Identify which cell holds the provided text, then report its (x, y) central coordinate. 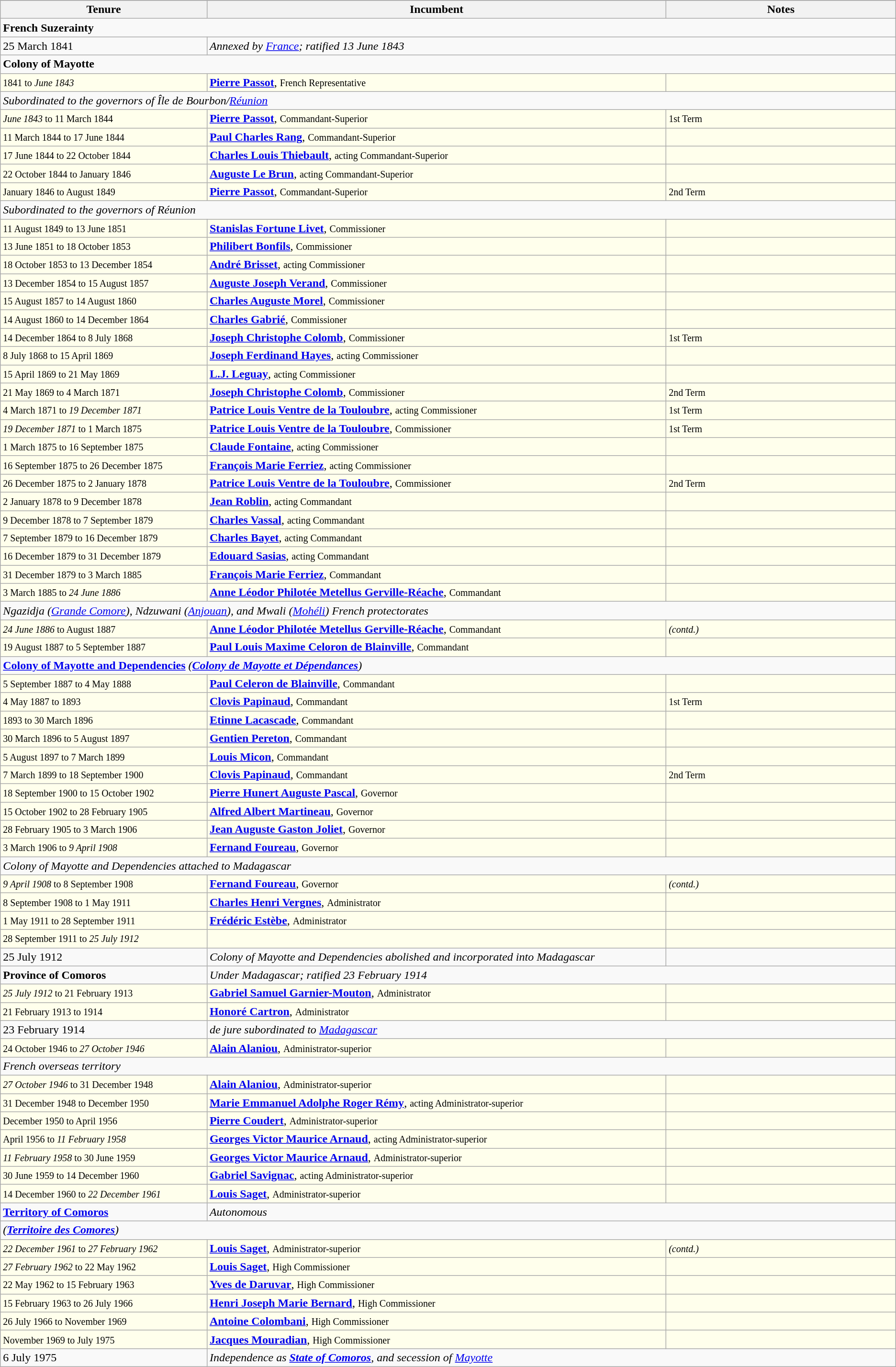
11 August 1849 to 13 June 1851 (104, 228)
22 October 1844 to January 1846 (104, 173)
31 December 1948 to December 1950 (104, 1102)
16 December 1879 to 31 December 1879 (104, 556)
16 September 1875 to 26 December 1875 (104, 465)
Charles Henri Vergnes, Administrator (437, 902)
Georges Victor Maurice Arnaud, Administrator-superior (437, 1157)
French Suzerainty (448, 28)
28 September 1911 to 25 July 1912 (104, 939)
13 December 1854 to 15 August 1857 (104, 283)
François Marie Ferriez, Commandant (437, 574)
17 June 1844 to 22 October 1844 (104, 155)
Marie Emmanuel Adolphe Roger Rémy, acting Administrator-superior (437, 1102)
25 July 1912 to 21 February 1913 (104, 993)
5 September 1887 to 4 May 1888 (104, 683)
18 October 1853 to 13 December 1854 (104, 265)
13 June 1851 to 18 October 1853 (104, 247)
Ngazidja (Grande Comore), Ndzuwani (Anjouan), and Mwali (Mohéli) French protectorates (448, 611)
de jure subordinated to Madagascar (551, 1030)
22 December 1961 to 27 February 1962 (104, 1248)
Louis Saget, High Commissioner (437, 1266)
Colony of Mayotte and Dependencies (Colony de Mayotte et Dépendances) (448, 665)
26 December 1875 to 2 January 1878 (104, 483)
François Marie Ferriez, acting Commissioner (437, 465)
Honoré Cartron, Administrator (437, 1011)
Claude Fontaine, acting Commissioner (437, 447)
Autonomous (551, 1212)
December 1950 to April 1956 (104, 1121)
Charles Gabrié, Commissioner (437, 319)
Henri Joseph Marie Bernard, High Commissioner (437, 1303)
November 1969 to July 1975 (104, 1339)
11 March 1844 to 17 June 1844 (104, 137)
19 December 1871 to 1 March 1875 (104, 428)
14 August 1860 to 14 December 1864 (104, 319)
Alfred Albert Martineau, Governor (437, 811)
Frédéric Estèbe, Administrator (437, 920)
Pierre Hunert Auguste Pascal, Governor (437, 793)
Charles Auguste Morel, Commissioner (437, 301)
Notes (781, 10)
Etinne Lacascade, Commandant (437, 720)
Auguste Le Brun, acting Commandant-Superior (437, 173)
Patrice Louis Ventre de la Touloubre, acting Commissioner (437, 410)
Independence as State of Comoros, and secession of Mayotte (551, 1357)
Territory of Comoros (104, 1212)
1893 to 30 March 1896 (104, 720)
Jean Roblin, acting Commandant (437, 501)
5 August 1897 to 7 March 1899 (104, 756)
21 February 1913 to 1914 (104, 1011)
Antoine Colombani, High Commissioner (437, 1321)
Subordinated to the governors of Réunion (448, 210)
7 March 1899 to 18 September 1900 (104, 774)
14 December 1864 to 8 July 1868 (104, 337)
Yves de Daruvar, High Commissioner (437, 1285)
Annexed by France; ratified 13 June 1843 (551, 46)
April 1956 to 11 February 1958 (104, 1139)
Paul Celeron de Blainville, Commandant (437, 683)
3 March 1885 to 24 June 1886 (104, 593)
11 February 1958 to 30 June 1959 (104, 1157)
Charles Bayet, acting Commandant (437, 538)
15 April 1869 to 21 May 1869 (104, 374)
June 1843 to 11 March 1844 (104, 119)
28 February 1905 to 3 March 1906 (104, 829)
25 July 1912 (104, 957)
Gabriel Savignac, acting Administrator-superior (437, 1176)
18 September 1900 to 15 October 1902 (104, 793)
Colony of Mayotte and Dependencies attached to Madagascar (448, 866)
1 March 1875 to 16 September 1875 (104, 447)
1841 to June 1843 (104, 82)
30 March 1896 to 5 August 1897 (104, 738)
André Brisset, acting Commissioner (437, 265)
24 June 1886 to August 1887 (104, 629)
15 February 1963 to 26 July 1966 (104, 1303)
27 February 1962 to 22 May 1962 (104, 1266)
9 April 1908 to 8 September 1908 (104, 884)
French overseas territory (448, 1066)
22 May 1962 to 15 February 1963 (104, 1285)
Paul Charles Rang, Commandant-Superior (437, 137)
Under Madagascar; ratified 23 February 1914 (551, 975)
6 July 1975 (104, 1357)
21 May 1869 to 4 March 1871 (104, 392)
7 September 1879 to 16 December 1879 (104, 538)
14 December 1960 to 22 December 1961 (104, 1194)
January 1846 to August 1849 (104, 191)
Gabriel Samuel Garnier-Mouton, Administrator (437, 993)
4 March 1871 to 19 December 1871 (104, 410)
Stanislas Fortune Livet, Commissioner (437, 228)
Province of Comoros (104, 975)
Subordinated to the governors of Île de Bourbon/Réunion (448, 101)
8 July 1868 to 15 April 1869 (104, 356)
Charles Vassal, acting Commandant (437, 519)
30 June 1959 to 14 December 1960 (104, 1176)
Louis Micon, Commandant (437, 756)
Pierre Coudert, Administrator-superior (437, 1121)
23 February 1914 (104, 1030)
Joseph Ferdinand Hayes, acting Commissioner (437, 356)
Colony of Mayotte (448, 64)
L.J. Leguay, acting Commissioner (437, 374)
9 December 1878 to 7 September 1879 (104, 519)
1 May 1911 to 28 September 1911 (104, 920)
27 October 1946 to 31 December 1948 (104, 1084)
Charles Louis Thiebault, acting Commandant-Superior (437, 155)
25 March 1841 (104, 46)
Philibert Bonfils, Commissioner (437, 247)
3 March 1906 to 9 April 1908 (104, 848)
Jean Auguste Gaston Joliet, Governor (437, 829)
24 October 1946 to 27 October 1946 (104, 1048)
Tenure (104, 10)
Gentien Pereton, Commandant (437, 738)
15 August 1857 to 14 August 1860 (104, 301)
15 October 1902 to 28 February 1905 (104, 811)
Auguste Joseph Verand, Commissioner (437, 283)
19 August 1887 to 5 September 1887 (104, 647)
31 December 1879 to 3 March 1885 (104, 574)
Incumbent (437, 10)
4 May 1887 to 1893 (104, 702)
Georges Victor Maurice Arnaud, acting Administrator-superior (437, 1139)
Jacques Mouradian, High Commissioner (437, 1339)
Pierre Passot, French Representative (437, 82)
8 September 1908 to 1 May 1911 (104, 902)
Colony of Mayotte and Dependencies abolished and incorporated into Madagascar (437, 957)
2 January 1878 to 9 December 1878 (104, 501)
26 July 1966 to November 1969 (104, 1321)
Paul Louis Maxime Celoron de Blainville, Commandant (437, 647)
Edouard Sasias, acting Commandant (437, 556)
(Territoire des Comores) (448, 1230)
